Find where the given text appears and provide that cell's center as [X, Y] coordinate. 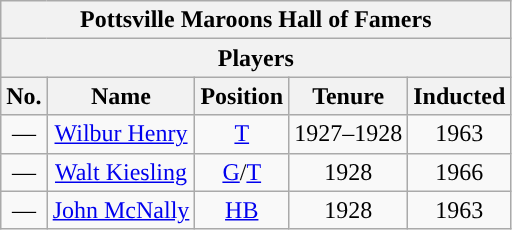
T [242, 134]
1966 [460, 172]
John McNally [121, 210]
Pottsville Maroons Hall of Famers [256, 20]
Tenure [348, 96]
Name [121, 96]
1927–1928 [348, 134]
No. [24, 96]
Walt Kiesling [121, 172]
Players [256, 58]
G/T [242, 172]
Wilbur Henry [121, 134]
Position [242, 96]
HB [242, 210]
Inducted [460, 96]
